Provide the [x, y] coordinate of the cell's center where the given text is located.  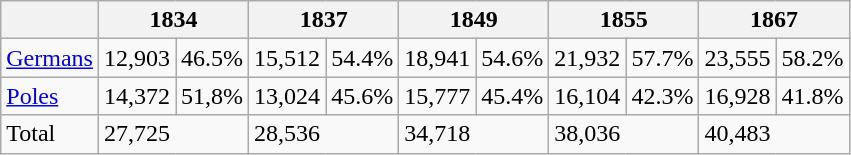
58.2% [812, 58]
23,555 [738, 58]
42.3% [662, 96]
45.4% [512, 96]
13,024 [288, 96]
54.6% [512, 58]
16,104 [588, 96]
Poles [50, 96]
Germans [50, 58]
21,932 [588, 58]
45.6% [362, 96]
51,8% [212, 96]
1867 [774, 20]
1855 [624, 20]
46.5% [212, 58]
28,536 [324, 134]
15,512 [288, 58]
16,928 [738, 96]
Total [50, 134]
1849 [474, 20]
40,483 [774, 134]
57.7% [662, 58]
1837 [324, 20]
38,036 [624, 134]
41.8% [812, 96]
12,903 [136, 58]
14,372 [136, 96]
1834 [173, 20]
18,941 [438, 58]
27,725 [173, 134]
15,777 [438, 96]
54.4% [362, 58]
34,718 [474, 134]
